From the cell containing the given text, extract its center point as [X, Y] coordinate. 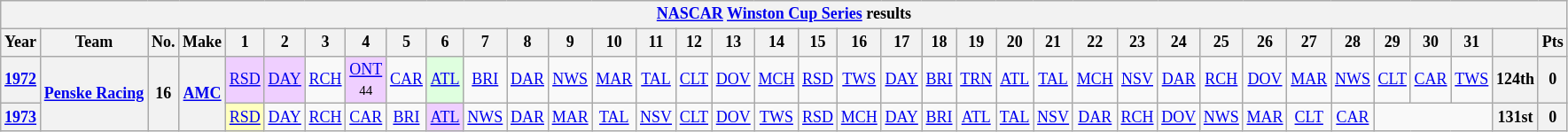
18 [940, 43]
AMC [202, 94]
5 [407, 43]
27 [1309, 43]
TRN [977, 80]
13 [733, 43]
6 [445, 43]
No. [163, 43]
Year [21, 43]
Penske Racing [94, 94]
24 [1179, 43]
1973 [21, 117]
Make [202, 43]
22 [1095, 43]
131st [1516, 117]
12 [693, 43]
25 [1221, 43]
8 [528, 43]
3 [325, 43]
31 [1471, 43]
ONT44 [366, 80]
14 [776, 43]
2 [285, 43]
30 [1431, 43]
1972 [21, 80]
124th [1516, 80]
11 [656, 43]
1 [245, 43]
4 [366, 43]
23 [1137, 43]
19 [977, 43]
Team [94, 43]
7 [486, 43]
Pts [1553, 43]
29 [1392, 43]
26 [1265, 43]
9 [570, 43]
10 [614, 43]
NASCAR Winston Cup Series results [784, 14]
21 [1053, 43]
17 [901, 43]
20 [1015, 43]
15 [818, 43]
28 [1353, 43]
